Extract the (X, Y) coordinate from the center of the cell holding the provided text.  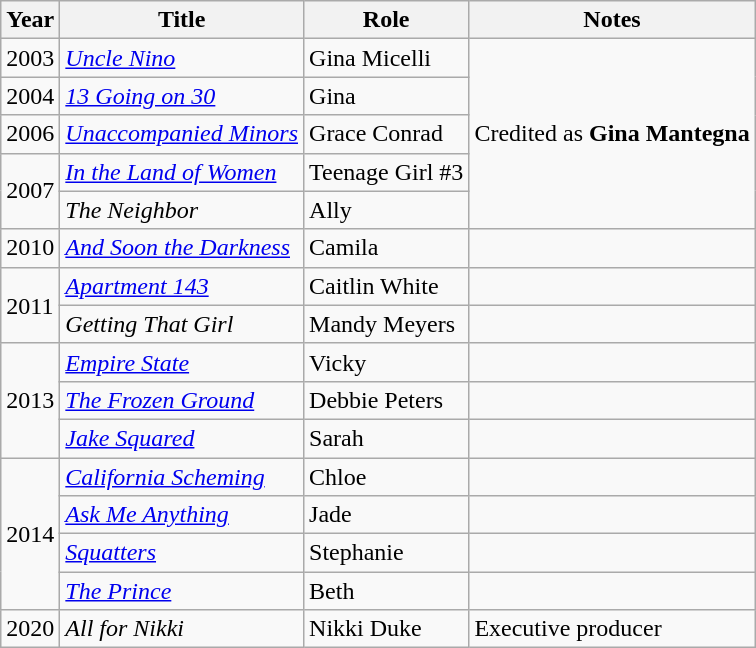
Squatters (182, 553)
Apartment 143 (182, 286)
Role (386, 20)
Uncle Nino (182, 58)
Vicky (386, 362)
Camila (386, 248)
Beth (386, 591)
Notes (612, 20)
In the Land of Women (182, 172)
Year (30, 20)
Jake Squared (182, 438)
Grace Conrad (386, 134)
Chloe (386, 477)
2003 (30, 58)
2010 (30, 248)
Gina Micelli (386, 58)
Unaccompanied Minors (182, 134)
Teenage Girl #3 (386, 172)
Mandy Meyers (386, 324)
13 Going on 30 (182, 96)
Credited as Gina Mantegna (612, 134)
Empire State (182, 362)
Nikki Duke (386, 629)
Caitlin White (386, 286)
Sarah (386, 438)
Ally (386, 210)
2014 (30, 534)
2020 (30, 629)
2004 (30, 96)
2006 (30, 134)
Debbie Peters (386, 400)
Ask Me Anything (182, 515)
2007 (30, 191)
All for Nikki (182, 629)
Gina (386, 96)
Jade (386, 515)
The Frozen Ground (182, 400)
Stephanie (386, 553)
The Neighbor (182, 210)
The Prince (182, 591)
2013 (30, 400)
Getting That Girl (182, 324)
California Scheming (182, 477)
2011 (30, 305)
Title (182, 20)
And Soon the Darkness (182, 248)
Executive producer (612, 629)
